Output the [x, y] coordinate of the center of the cell containing the given text.  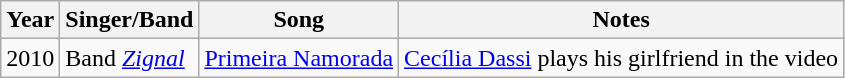
Primeira Namorada [299, 58]
Year [30, 20]
Cecília Dassi plays his girlfriend in the video [622, 58]
Band Zignal [130, 58]
Notes [622, 20]
2010 [30, 58]
Song [299, 20]
Singer/Band [130, 20]
